Identify which cell holds the provided text, then report its [X, Y] central coordinate. 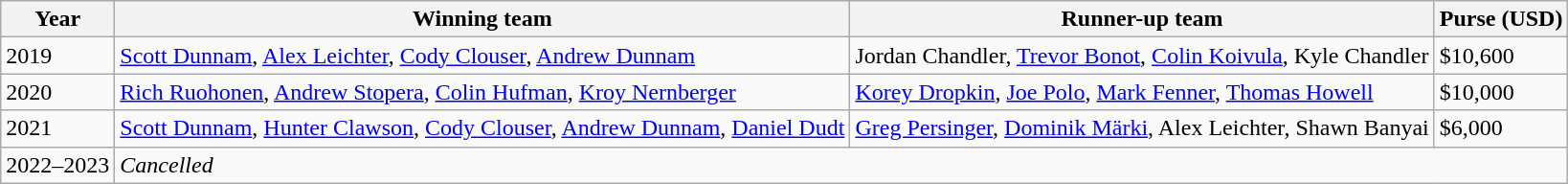
2021 [57, 128]
$10,000 [1501, 92]
Jordan Chandler, Trevor Bonot, Colin Koivula, Kyle Chandler [1142, 56]
Runner-up team [1142, 19]
Korey Dropkin, Joe Polo, Mark Fenner, Thomas Howell [1142, 92]
2020 [57, 92]
Purse (USD) [1501, 19]
Cancelled [841, 165]
Scott Dunnam, Alex Leichter, Cody Clouser, Andrew Dunnam [482, 56]
Scott Dunnam, Hunter Clawson, Cody Clouser, Andrew Dunnam, Daniel Dudt [482, 128]
Greg Persinger, Dominik Märki, Alex Leichter, Shawn Banyai [1142, 128]
Winning team [482, 19]
Year [57, 19]
2019 [57, 56]
$6,000 [1501, 128]
2022–2023 [57, 165]
$10,600 [1501, 56]
Rich Ruohonen, Andrew Stopera, Colin Hufman, Kroy Nernberger [482, 92]
